Detect which cell encompasses the target text, then output its (x, y) center coordinate. 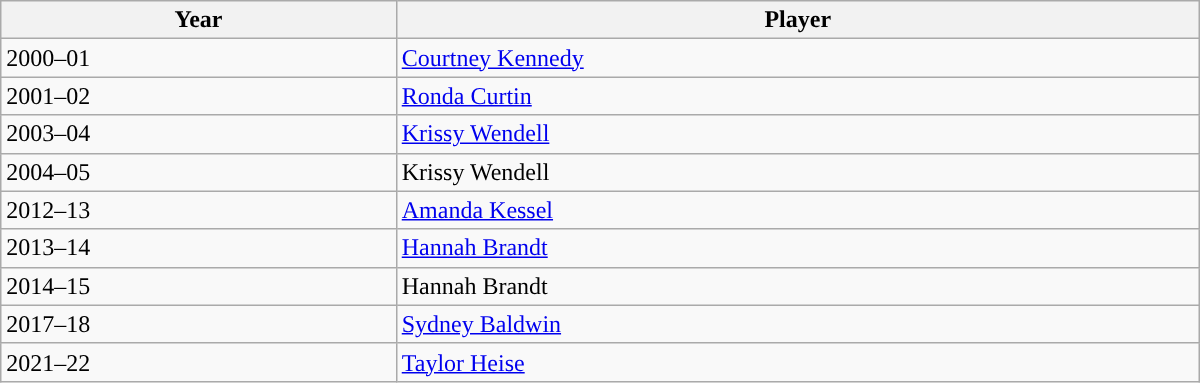
Amanda Kessel (798, 210)
Courtney Kennedy (798, 58)
2001–02 (198, 96)
2004–05 (198, 172)
2014–15 (198, 286)
Ronda Curtin (798, 96)
2017–18 (198, 324)
2012–13 (198, 210)
Taylor Heise (798, 362)
2003–04 (198, 134)
Sydney Baldwin (798, 324)
2021–22 (198, 362)
2000–01 (198, 58)
Year (198, 20)
Player (798, 20)
2013–14 (198, 248)
